Capture the cell that displays the provided text and extract its (x, y) central coordinate. 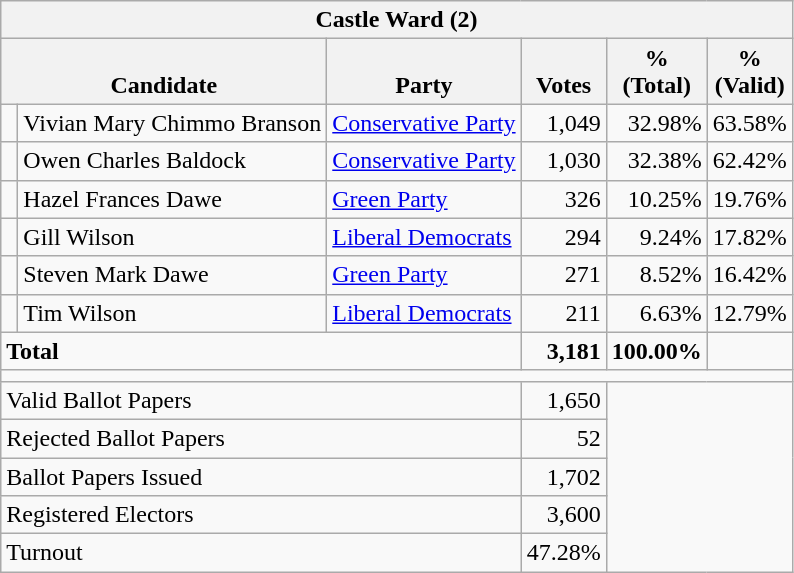
1,650 (564, 400)
62.42% (750, 161)
6.63% (656, 313)
326 (564, 199)
Registered Electors (261, 515)
32.38% (656, 161)
Owen Charles Baldock (172, 161)
9.24% (656, 237)
32.98% (656, 123)
12.79% (750, 313)
63.58% (750, 123)
%(Total) (656, 72)
1,049 (564, 123)
16.42% (750, 275)
3,600 (564, 515)
Party (424, 72)
Total (261, 351)
294 (564, 237)
Votes (564, 72)
17.82% (750, 237)
52 (564, 438)
3,181 (564, 351)
Gill Wilson (172, 237)
Rejected Ballot Papers (261, 438)
1,702 (564, 477)
1,030 (564, 161)
Hazel Frances Dawe (172, 199)
Candidate (164, 72)
100.00% (656, 351)
Vivian Mary Chimmo Branson (172, 123)
19.76% (750, 199)
10.25% (656, 199)
211 (564, 313)
8.52% (656, 275)
Valid Ballot Papers (261, 400)
Tim Wilson (172, 313)
Steven Mark Dawe (172, 275)
271 (564, 275)
47.28% (564, 553)
Castle Ward (2) (397, 20)
Turnout (261, 553)
Ballot Papers Issued (261, 477)
%(Valid) (750, 72)
